Identify which cell holds the provided text, then report its [X, Y] central coordinate. 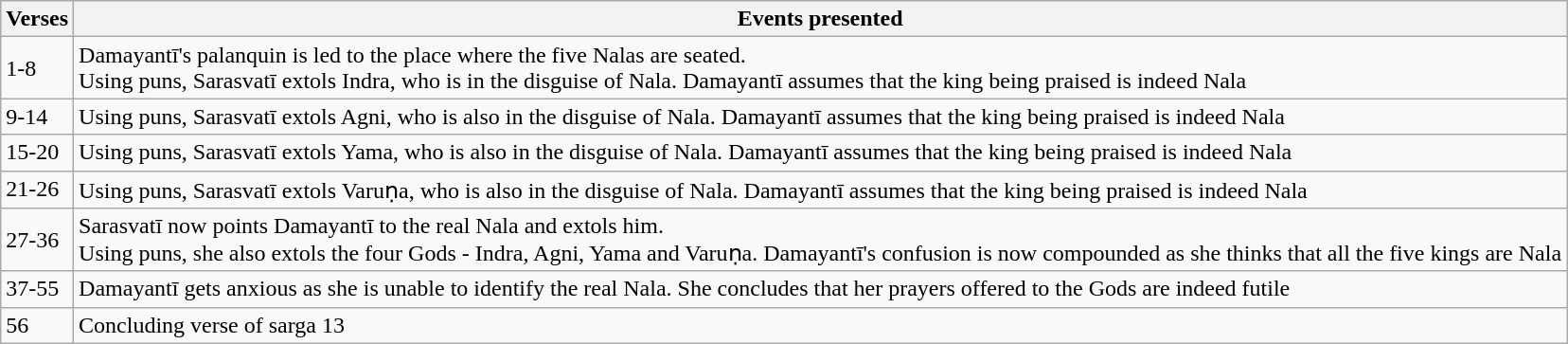
Using puns, Sarasvatī extols Yama, who is also in the disguise of Nala. Damayantī assumes that the king being praised is indeed Nala [820, 153]
37-55 [38, 289]
1-8 [38, 68]
27-36 [38, 241]
Damayantī gets anxious as she is unable to identify the real Nala. She concludes that her prayers offered to the Gods are indeed futile [820, 289]
Using puns, Sarasvatī extols Agni, who is also in the disguise of Nala. Damayantī assumes that the king being praised is indeed Nala [820, 117]
21-26 [38, 190]
Using puns, Sarasvatī extols Varuṇa, who is also in the disguise of Nala. Damayantī assumes that the king being praised is indeed Nala [820, 190]
Verses [38, 19]
Events presented [820, 19]
9-14 [38, 117]
Concluding verse of sarga 13 [820, 325]
15-20 [38, 153]
56 [38, 325]
